Determine the (x, y) coordinate at the center of the cell enclosing the given text.  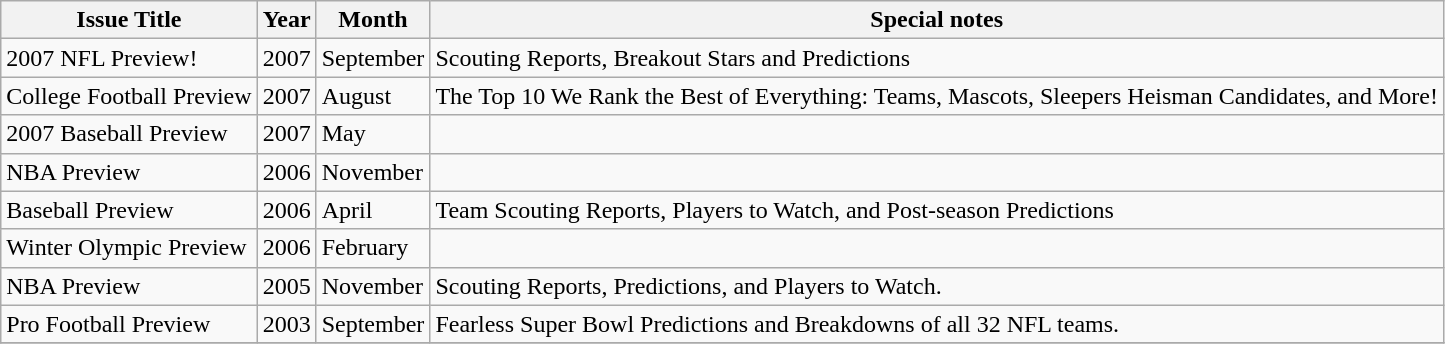
Pro Football Preview (129, 324)
2003 (286, 324)
February (373, 248)
2007 NFL Preview! (129, 58)
April (373, 210)
Issue Title (129, 20)
Year (286, 20)
Fearless Super Bowl Predictions and Breakdowns of all 32 NFL teams. (937, 324)
The Top 10 We Rank the Best of Everything: Teams, Mascots, Sleepers Heisman Candidates, and More! (937, 96)
Winter Olympic Preview (129, 248)
2005 (286, 286)
2007 Baseball Preview (129, 134)
Month (373, 20)
May (373, 134)
Special notes (937, 20)
Baseball Preview (129, 210)
College Football Preview (129, 96)
Scouting Reports, Breakout Stars and Predictions (937, 58)
Scouting Reports, Predictions, and Players to Watch. (937, 286)
Team Scouting Reports, Players to Watch, and Post-season Predictions (937, 210)
August (373, 96)
